Return the [x, y] coordinate for the center point of the cell that contains the specified text.  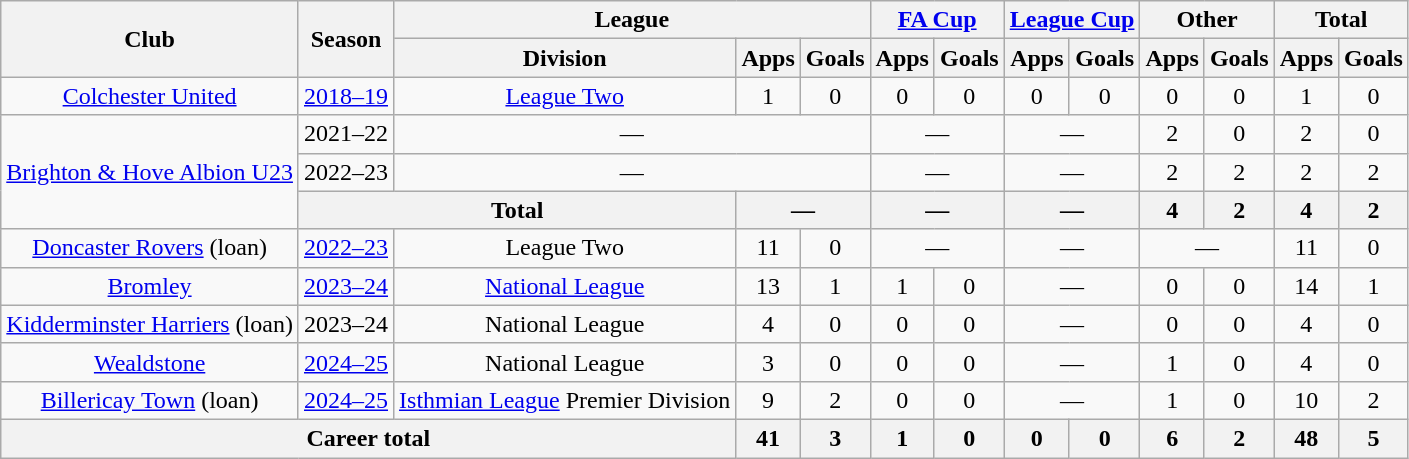
Wealdstone [150, 362]
League Cup [1072, 20]
41 [768, 438]
Club [150, 39]
Bromley [150, 286]
Kidderminster Harriers (loan) [150, 324]
Career total [368, 438]
48 [1306, 438]
Isthmian League Premier Division [565, 400]
6 [1172, 438]
2018–19 [346, 96]
13 [768, 286]
9 [768, 400]
League [632, 20]
5 [1374, 438]
Colchester United [150, 96]
10 [1306, 400]
FA Cup [937, 20]
Other [1207, 20]
Division [565, 58]
Season [346, 39]
Brighton & Hove Albion U23 [150, 172]
Billericay Town (loan) [150, 400]
14 [1306, 286]
Doncaster Rovers (loan) [150, 248]
2021–22 [346, 134]
